From the cell containing the given text, extract its center point as (x, y) coordinate. 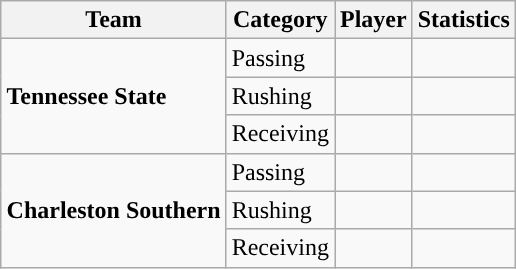
Tennessee State (114, 96)
Team (114, 20)
Category (280, 20)
Charleston Southern (114, 210)
Player (373, 20)
Statistics (464, 20)
